Scan for the cell matching the given text and deliver its (x, y) coordinate at center. 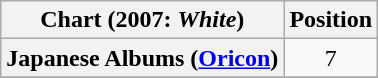
Chart (2007: White) (142, 20)
7 (331, 58)
Position (331, 20)
Japanese Albums (Oricon) (142, 58)
